Capture the cell that displays the provided text and extract its (X, Y) central coordinate. 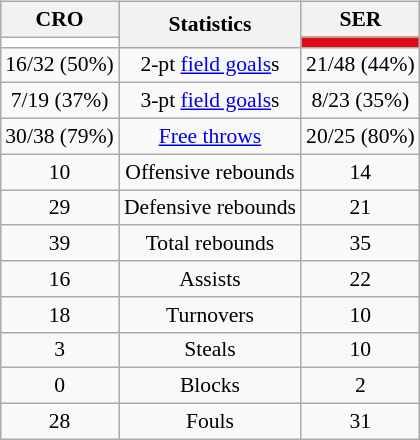
CRO (60, 19)
Steals (210, 350)
3-pt field goalss (210, 101)
Blocks (210, 386)
Free throws (210, 136)
16 (60, 279)
Defensive rebounds (210, 208)
16/32 (50%) (60, 65)
22 (360, 279)
Assists (210, 279)
20/25 (80%) (360, 136)
39 (60, 243)
Offensive rebounds (210, 172)
8/23 (35%) (360, 101)
Total rebounds (210, 243)
7/19 (37%) (60, 101)
Turnovers (210, 314)
Fouls (210, 421)
0 (60, 386)
29 (60, 208)
2 (360, 386)
30/38 (79%) (60, 136)
35 (360, 243)
21 (360, 208)
31 (360, 421)
SER (360, 19)
2-pt field goalss (210, 65)
18 (60, 314)
3 (60, 350)
28 (60, 421)
14 (360, 172)
21/48 (44%) (360, 65)
Statistics (210, 24)
